From the cell containing the given text, extract its center point as [X, Y] coordinate. 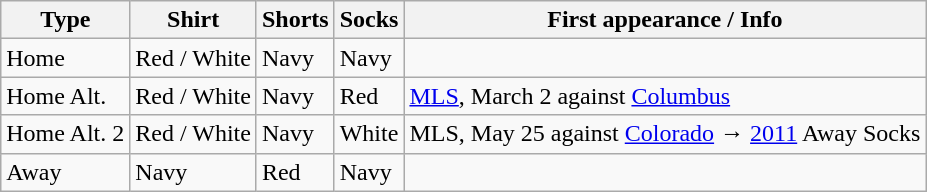
Home [66, 58]
Shorts [295, 20]
Shirt [194, 20]
MLS, May 25 against Colorado → 2011 Away Socks [665, 134]
Home Alt. [66, 96]
MLS, March 2 against Columbus [665, 96]
White [369, 134]
Away [66, 172]
First appearance / Info [665, 20]
Socks [369, 20]
Home Alt. 2 [66, 134]
Type [66, 20]
